Pinpoint the cell where the given text exists, returning its [x, y] midpoint coordinate. 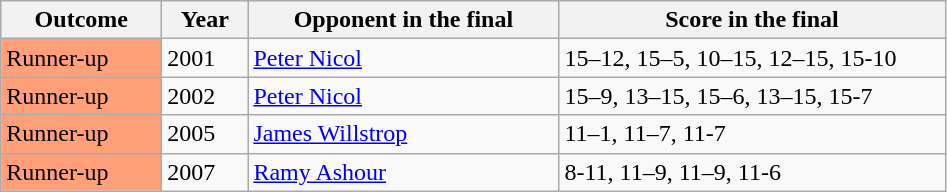
15–12, 15–5, 10–15, 12–15, 15-10 [752, 58]
2007 [205, 172]
Opponent in the final [404, 20]
Outcome [82, 20]
Score in the final [752, 20]
15–9, 13–15, 15–6, 13–15, 15-7 [752, 96]
Year [205, 20]
James Willstrop [404, 134]
2002 [205, 96]
Ramy Ashour [404, 172]
2001 [205, 58]
2005 [205, 134]
8-11, 11–9, 11–9, 11-6 [752, 172]
11–1, 11–7, 11-7 [752, 134]
